Find where the given text appears and provide that cell's center as (x, y) coordinate. 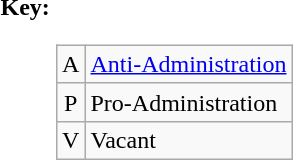
Pro-Administration (188, 102)
Vacant (188, 140)
V (71, 140)
P (71, 102)
Anti-Administration (188, 64)
A (71, 64)
